Scan for the cell matching the given text and deliver its (X, Y) coordinate at center. 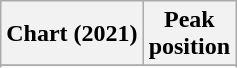
Peakposition (189, 34)
Chart (2021) (72, 34)
